Locate the cell with the specified text and output its [x, y] center coordinate. 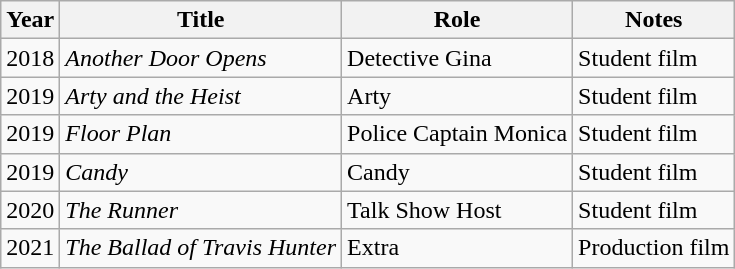
Production film [654, 248]
Title [201, 20]
Floor Plan [201, 134]
Police Captain Monica [458, 134]
Notes [654, 20]
The Runner [201, 210]
2018 [30, 58]
Talk Show Host [458, 210]
Extra [458, 248]
2021 [30, 248]
Role [458, 20]
The Ballad of Travis Hunter [201, 248]
Detective Gina [458, 58]
Arty and the Heist [201, 96]
Another Door Opens [201, 58]
Arty [458, 96]
Year [30, 20]
2020 [30, 210]
